Identify which cell holds the provided text, then report its [x, y] central coordinate. 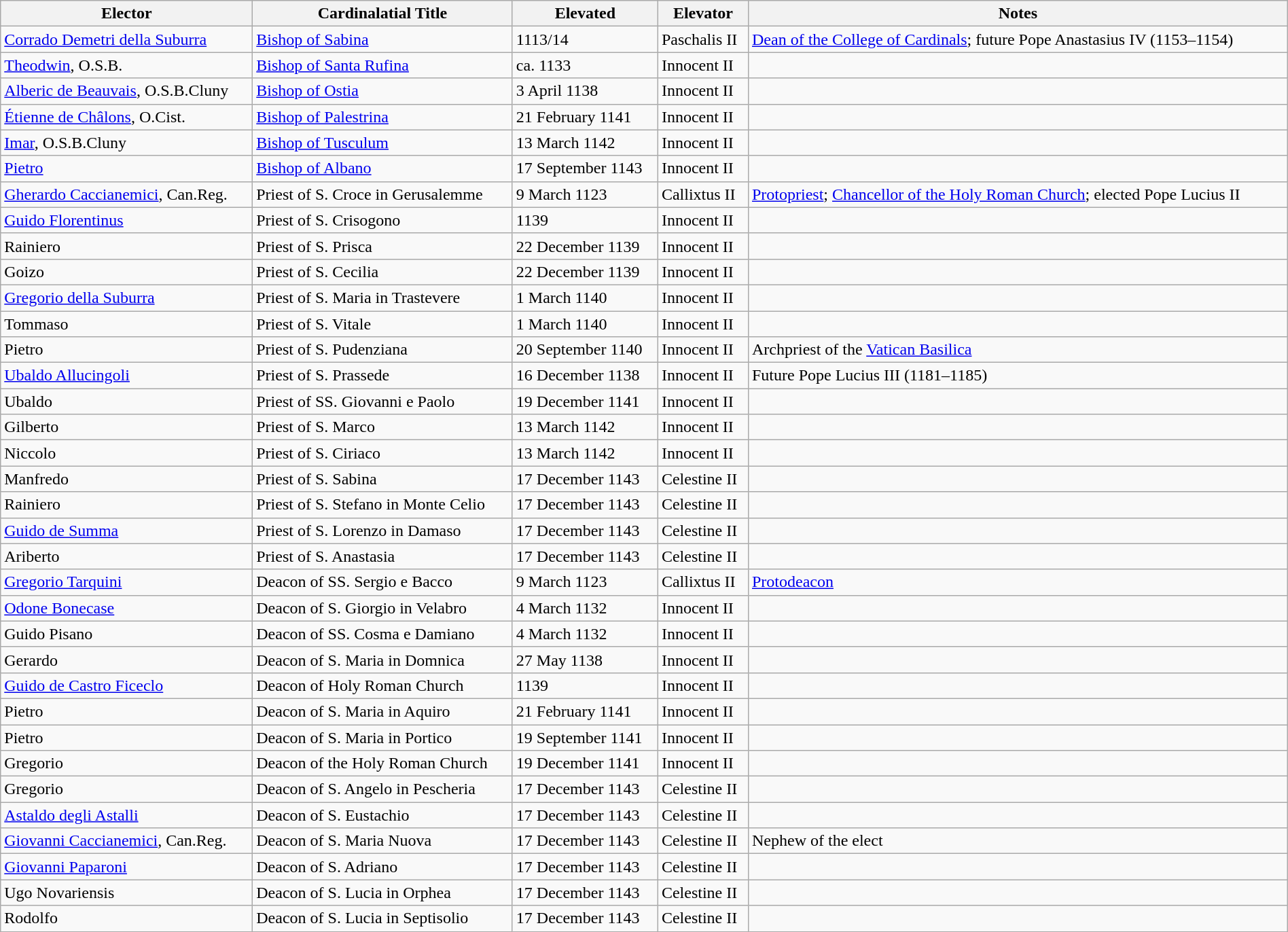
Goizo [126, 272]
Corrado Demetri della Suburra [126, 39]
Deacon of S. Eustachio [383, 815]
Ubaldo [126, 401]
Priest of S. Maria in Trastevere [383, 298]
Deacon of S. Lucia in Orphea [383, 893]
Deacon of S. Maria in Portico [383, 737]
Deacon of S. Giorgio in Velabro [383, 608]
Theodwin, O.S.B. [126, 65]
Priest of S. Crisogono [383, 220]
Giovanni Caccianemici, Can.Reg. [126, 841]
Priest of S. Pudenziana [383, 350]
Imar, O.S.B.Cluny [126, 143]
Deacon of S. Maria in Aquiro [383, 711]
Deacon of S. Maria Nuova [383, 841]
Deacon of S. Maria in Domnica [383, 660]
Astaldo degli Astalli [126, 815]
Notes [1018, 14]
17 September 1143 [585, 168]
Ariberto [126, 556]
Ubaldo Allucingoli [126, 376]
Future Pope Lucius III (1181–1185) [1018, 376]
3 April 1138 [585, 91]
Priest of S. Sabina [383, 479]
Gregorio Tarquini [126, 582]
19 September 1141 [585, 737]
Elector [126, 14]
Deacon of S. Lucia in Septisolio [383, 918]
Gilberto [126, 427]
Bishop of Albano [383, 168]
Guido de Summa [126, 531]
Bishop of Ostia [383, 91]
1113/14 [585, 39]
Protopriest; Chancellor of the Holy Roman Church; elected Pope Lucius II [1018, 194]
Priest of S. Vitale [383, 324]
Priest of S. Anastasia [383, 556]
Bishop of Santa Rufina [383, 65]
Bishop of Palestrina [383, 117]
Ugo Novariensis [126, 893]
Manfredo [126, 479]
Guido Florentinus [126, 220]
16 December 1138 [585, 376]
Priest of S. Marco [383, 427]
Bishop of Sabina [383, 39]
27 May 1138 [585, 660]
Étienne de Châlons, O.Cist. [126, 117]
Priest of S. Lorenzo in Damaso [383, 531]
Guido Pisano [126, 634]
Deacon of Holy Roman Church [383, 685]
Priest of S. Cecilia [383, 272]
Deacon of S. Adriano [383, 867]
Guido de Castro Ficeclo [126, 685]
Elevated [585, 14]
Niccolo [126, 453]
Deacon of SS. Sergio e Bacco [383, 582]
Giovanni Paparoni [126, 867]
Elevator [702, 14]
Dean of the College of Cardinals; future Pope Anastasius IV (1153–1154) [1018, 39]
Rodolfo [126, 918]
Priest of S. Croce in Gerusalemme [383, 194]
Paschalis II [702, 39]
Priest of SS. Giovanni e Paolo [383, 401]
Deacon of S. Angelo in Pescheria [383, 789]
Gherardo Caccianemici, Can.Reg. [126, 194]
Priest of S. Ciriaco [383, 453]
Deacon of SS. Cosma e Damiano [383, 634]
Protodeacon [1018, 582]
Cardinalatial Title [383, 14]
Priest of S. Prassede [383, 376]
Deacon of the Holy Roman Church [383, 764]
ca. 1133 [585, 65]
Priest of S. Stefano in Monte Celio [383, 505]
Priest of S. Prisca [383, 246]
Archpriest of the Vatican Basilica [1018, 350]
Nephew of the elect [1018, 841]
Bishop of Tusculum [383, 143]
Gerardo [126, 660]
20 September 1140 [585, 350]
Tommaso [126, 324]
Alberic de Beauvais, O.S.B.Cluny [126, 91]
Odone Bonecase [126, 608]
Gregorio della Suburra [126, 298]
